Locate the cell with the specified text and output its [x, y] center coordinate. 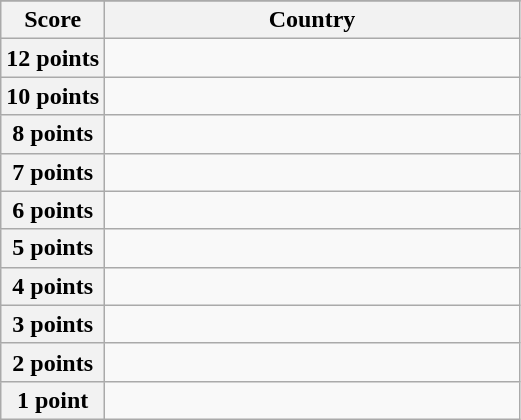
8 points [53, 134]
5 points [53, 248]
1 point [53, 400]
7 points [53, 172]
4 points [53, 286]
3 points [53, 324]
Country [312, 20]
12 points [53, 58]
2 points [53, 362]
Score [53, 20]
10 points [53, 96]
6 points [53, 210]
